Detect which cell encompasses the target text, then output its [x, y] center coordinate. 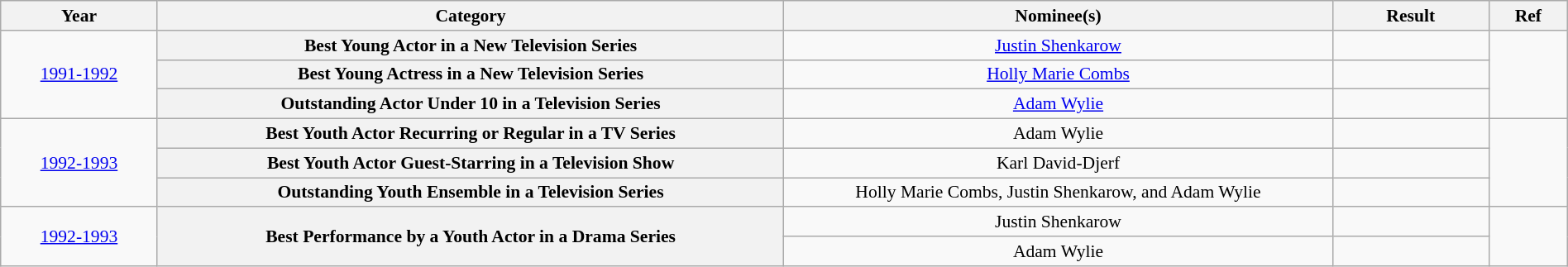
Nominee(s) [1059, 16]
Result [1411, 16]
Year [79, 16]
Ref [1528, 16]
Best Young Actor in a New Television Series [471, 45]
Best Youth Actor Recurring or Regular in a TV Series [471, 134]
Outstanding Actor Under 10 in a Television Series [471, 104]
Category [471, 16]
Best Young Actress in a New Television Series [471, 74]
1991-1992 [79, 74]
Outstanding Youth Ensemble in a Television Series [471, 193]
Best Youth Actor Guest-Starring in a Television Show [471, 163]
Karl David-Djerf [1059, 163]
Best Performance by a Youth Actor in a Drama Series [471, 236]
Holly Marie Combs [1059, 74]
Holly Marie Combs, Justin Shenkarow, and Adam Wylie [1059, 193]
